Output the [X, Y] coordinate of the center of the cell containing the given text.  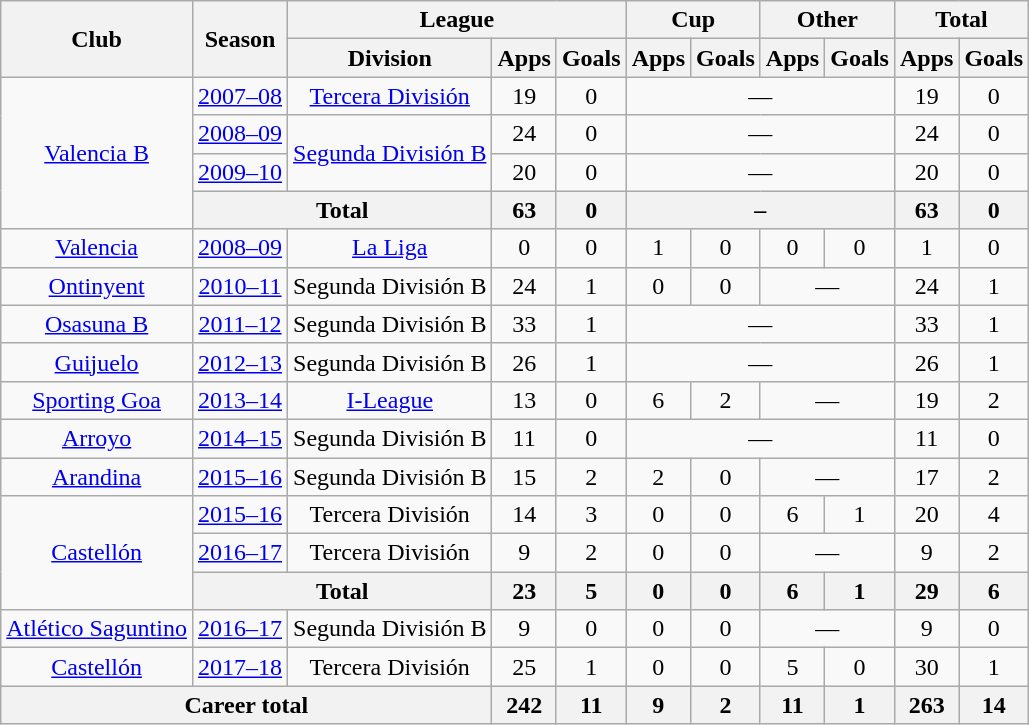
La Liga [390, 248]
15 [524, 477]
Division [390, 58]
13 [524, 400]
Valencia [97, 248]
2014–15 [240, 438]
Osasuna B [97, 324]
I-League [390, 400]
2013–14 [240, 400]
Cup [693, 20]
Valencia B [97, 153]
2011–12 [240, 324]
17 [926, 477]
Sporting Goa [97, 400]
23 [524, 591]
Arandina [97, 477]
Guijuelo [97, 362]
242 [524, 705]
2017–18 [240, 667]
30 [926, 667]
Other [827, 20]
Club [97, 39]
2007–08 [240, 96]
263 [926, 705]
2010–11 [240, 286]
4 [994, 515]
2012–13 [240, 362]
– [760, 210]
29 [926, 591]
25 [524, 667]
3 [591, 515]
Atlético Saguntino [97, 629]
Ontinyent [97, 286]
Career total [246, 705]
Season [240, 39]
League [458, 20]
2009–10 [240, 172]
Arroyo [97, 438]
